Extract the [X, Y] coordinate from the center of the cell holding the provided text.  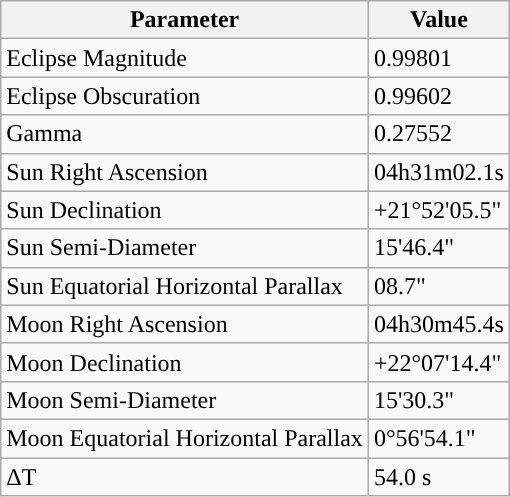
15'46.4" [438, 248]
Moon Declination [185, 362]
Eclipse Magnitude [185, 58]
04h30m45.4s [438, 324]
0.99602 [438, 96]
Eclipse Obscuration [185, 96]
ΔT [185, 477]
15'30.3" [438, 400]
Sun Declination [185, 210]
Moon Right Ascension [185, 324]
Value [438, 20]
Moon Equatorial Horizontal Parallax [185, 438]
0°56'54.1" [438, 438]
+21°52'05.5" [438, 210]
+22°07'14.4" [438, 362]
Gamma [185, 134]
Sun Semi-Diameter [185, 248]
08.7" [438, 286]
0.99801 [438, 58]
Sun Right Ascension [185, 172]
Parameter [185, 20]
Moon Semi-Diameter [185, 400]
Sun Equatorial Horizontal Parallax [185, 286]
04h31m02.1s [438, 172]
54.0 s [438, 477]
0.27552 [438, 134]
